Extract the (X, Y) coordinate from the center of the cell holding the provided text.  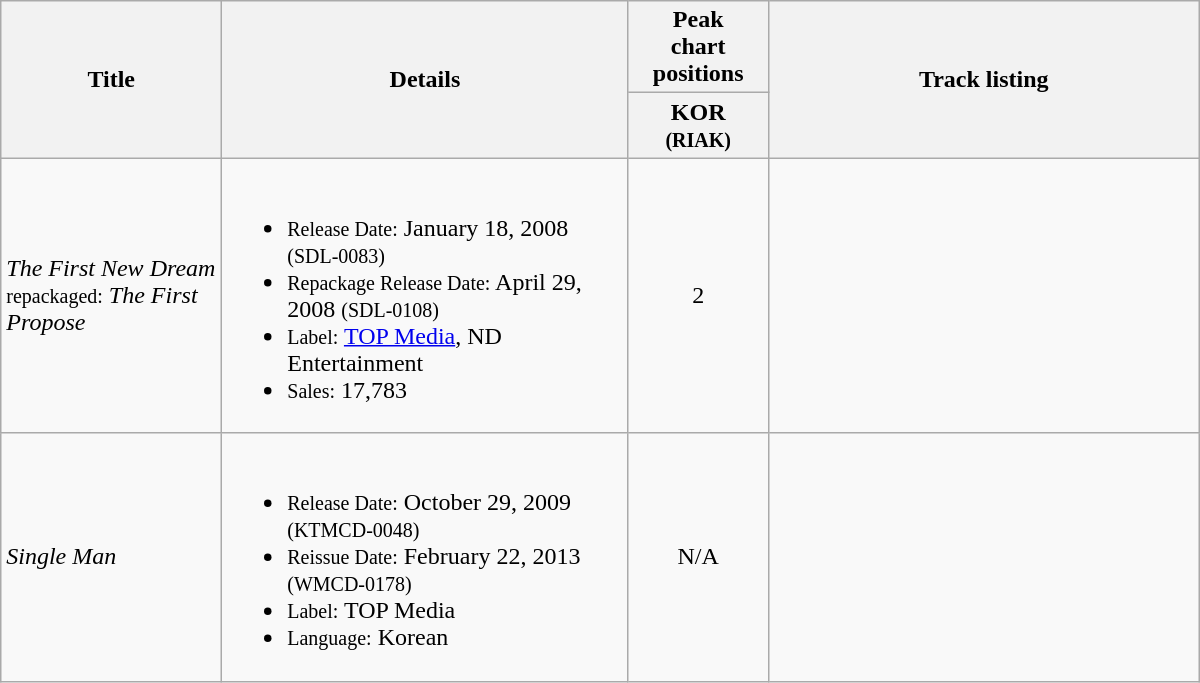
Details (425, 80)
Release Date: October 29, 2009 (KTMCD-0048)Reissue Date: February 22, 2013 (WMCD-0178)Label: TOP MediaLanguage: Korean (425, 557)
N/A (698, 557)
Title (112, 80)
Single Man (112, 557)
Track listing (984, 80)
Release Date: January 18, 2008 (SDL-0083)Repackage Release Date: April 29, 2008 (SDL-0108)Label: TOP Media, ND EntertainmentSales: 17,783 (425, 296)
Peak chart positions (698, 47)
The First New Dream repackaged: The First Propose (112, 296)
2 (698, 296)
KOR(RIAK) (698, 126)
